For the text-containing cell, return its midpoint in [x, y] coordinate format. 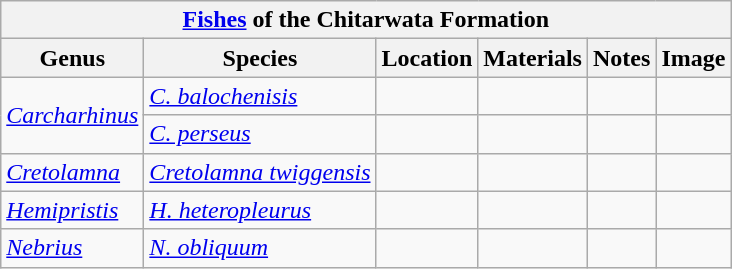
Cretolamna twiggensis [260, 172]
N. obliquum [260, 248]
Notes [621, 58]
Carcharhinus [72, 115]
Genus [72, 58]
Image [694, 58]
Hemipristis [72, 210]
Fishes of the Chitarwata Formation [366, 20]
C. balochenisis [260, 96]
Species [260, 58]
Location [427, 58]
Nebrius [72, 248]
Materials [533, 58]
H. heteropleurus [260, 210]
Cretolamna [72, 172]
C. perseus [260, 134]
